Return [X, Y] of the center of cell containing provided text 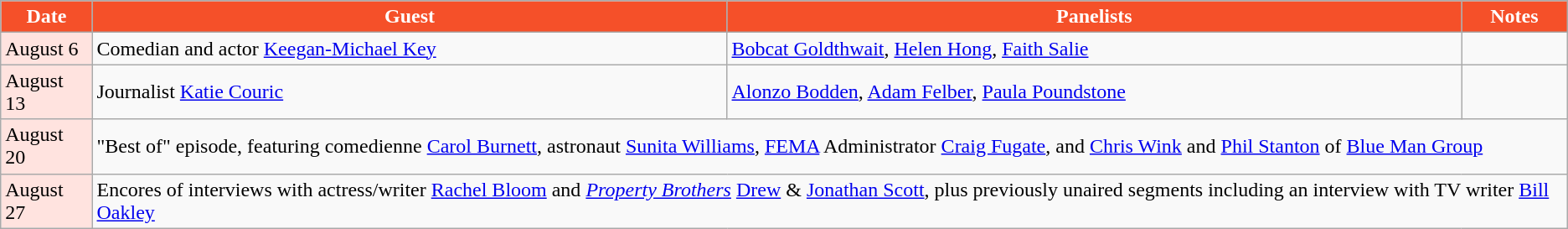
Comedian and actor Keegan-Michael Key [410, 49]
Panelists [1094, 17]
August 20 [47, 146]
August 13 [47, 92]
Date [47, 17]
Alonzo Bodden, Adam Felber, Paula Poundstone [1094, 92]
Journalist Katie Couric [410, 92]
Guest [410, 17]
August 6 [47, 49]
Notes [1514, 17]
August 27 [47, 201]
Bobcat Goldthwait, Helen Hong, Faith Salie [1094, 49]
